Capture the cell that displays the provided text and extract its [X, Y] central coordinate. 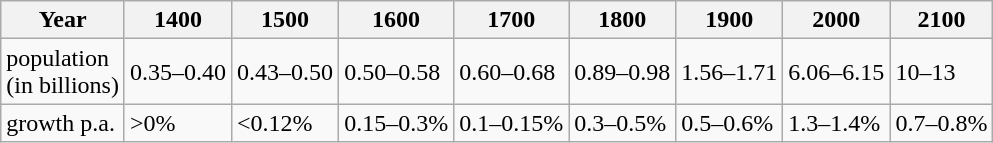
Year [63, 20]
1900 [730, 20]
0.50–0.58 [396, 72]
2000 [836, 20]
growth p.a. [63, 123]
population(in billions) [63, 72]
1500 [286, 20]
>0% [178, 123]
1.56–1.71 [730, 72]
0.35–0.40 [178, 72]
0.60–0.68 [512, 72]
2100 [942, 20]
1.3–1.4% [836, 123]
0.15–0.3% [396, 123]
0.89–0.98 [622, 72]
1600 [396, 20]
10–13 [942, 72]
0.3–0.5% [622, 123]
0.1–0.15% [512, 123]
<0.12% [286, 123]
1800 [622, 20]
6.06–6.15 [836, 72]
0.5–0.6% [730, 123]
1400 [178, 20]
0.43–0.50 [286, 72]
1700 [512, 20]
0.7–0.8% [942, 123]
